Locate the cell with the specified text and output its [X, Y] center coordinate. 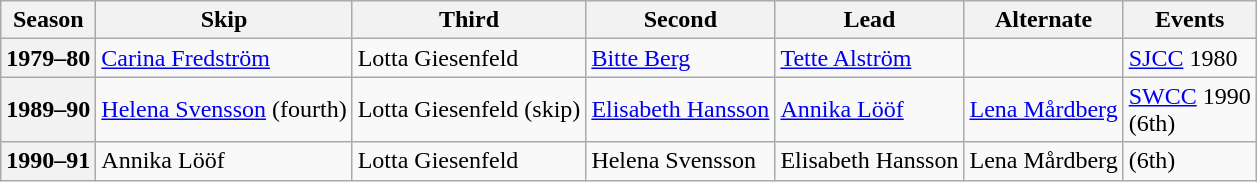
Helena Svensson [680, 161]
Lead [870, 20]
Helena Svensson (fourth) [224, 110]
Second [680, 20]
Carina Fredström [224, 58]
1979–80 [48, 58]
Events [1190, 20]
1990–91 [48, 161]
Season [48, 20]
SJCC 1980 [1190, 58]
Bitte Berg [680, 58]
Skip [224, 20]
1989–90 [48, 110]
Lotta Giesenfeld (skip) [469, 110]
(6th) [1190, 161]
Tette Alström [870, 58]
Third [469, 20]
SWCC 1990 (6th) [1190, 110]
Alternate [1044, 20]
